Capture the cell that displays the provided text and extract its (X, Y) central coordinate. 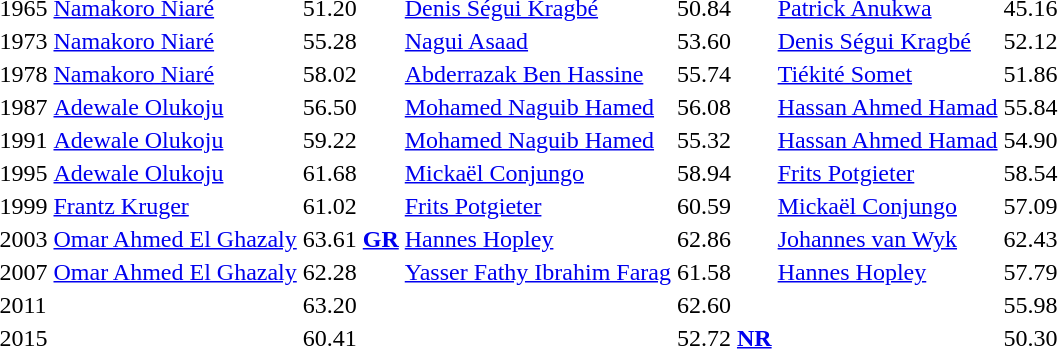
63.20 (350, 305)
55.28 (350, 41)
59.22 (350, 140)
53.60 (724, 41)
58.94 (724, 173)
Nagui Asaad (538, 41)
61.68 (350, 173)
62.28 (350, 272)
55.32 (724, 140)
61.02 (350, 206)
61.58 (724, 272)
Tiékité Somet (888, 74)
Johannes van Wyk (888, 239)
58.02 (350, 74)
56.08 (724, 107)
62.86 (724, 239)
55.74 (724, 74)
Abderrazak Ben Hassine (538, 74)
56.50 (350, 107)
63.61 GR (350, 239)
Frantz Kruger (175, 206)
60.59 (724, 206)
Denis Ségui Kragbé (888, 41)
62.60 (724, 305)
Yasser Fathy Ibrahim Farag (538, 272)
